From the cell containing the given text, extract its center point as (X, Y) coordinate. 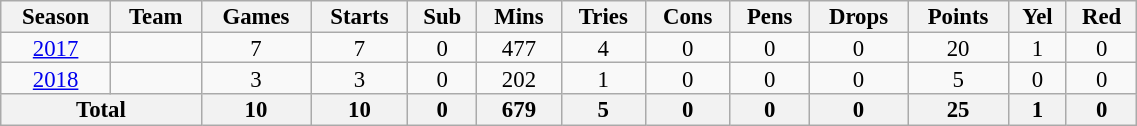
Season (56, 16)
Mins (520, 16)
Team (156, 16)
Points (958, 16)
20 (958, 48)
Games (256, 16)
Red (1101, 16)
Total (101, 110)
4 (603, 48)
Starts (360, 16)
Yel (1037, 16)
Drops (858, 16)
2017 (56, 48)
202 (520, 78)
25 (958, 110)
477 (520, 48)
679 (520, 110)
Cons (688, 16)
2018 (56, 78)
Pens (770, 16)
Tries (603, 16)
Sub (442, 16)
